Detect which cell encompasses the target text, then output its (x, y) center coordinate. 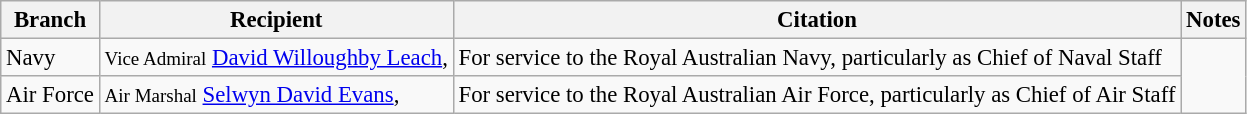
Citation (817, 20)
Air Force (50, 95)
Air Marshal Selwyn David Evans, (276, 95)
Vice Admiral David Willoughby Leach, (276, 58)
Branch (50, 20)
Recipient (276, 20)
For service to the Royal Australian Air Force, particularly as Chief of Air Staff (817, 95)
Notes (1214, 20)
For service to the Royal Australian Navy, particularly as Chief of Naval Staff (817, 58)
Navy (50, 58)
